Return the (x, y) coordinate for the center point of the cell that contains the specified text.  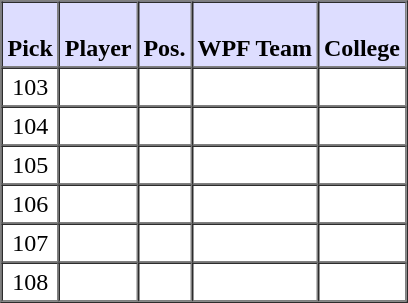
103 (30, 88)
Pick (30, 35)
107 (30, 244)
104 (30, 126)
Pos. (164, 35)
106 (30, 204)
WPF Team (254, 35)
College (362, 35)
Player (98, 35)
105 (30, 166)
108 (30, 282)
